Output the [x, y] coordinate of the center of the cell containing the given text.  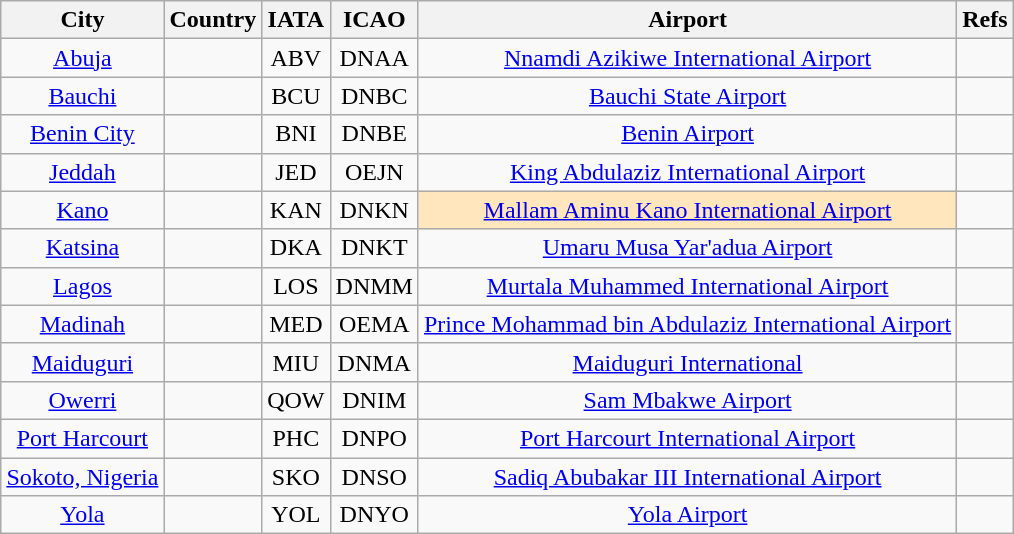
ICAO [374, 20]
Murtala Muhammed International Airport [687, 286]
Jeddah [82, 172]
City [82, 20]
Yola Airport [687, 515]
BCU [296, 96]
QOW [296, 400]
Maiduguri International [687, 362]
SKO [296, 477]
Lagos [82, 286]
ABV [296, 58]
OEMA [374, 324]
DNPO [374, 438]
Abuja [82, 58]
Prince Mohammad bin Abdulaziz International Airport [687, 324]
King Abdulaziz International Airport [687, 172]
Madinah [82, 324]
Benin City [82, 134]
Sadiq Abubakar III International Airport [687, 477]
PHC [296, 438]
Refs [985, 20]
BNI [296, 134]
Airport [687, 20]
DNAA [374, 58]
DNKT [374, 248]
YOL [296, 515]
JED [296, 172]
Bauchi [82, 96]
DNYO [374, 515]
DNMM [374, 286]
Sokoto, Nigeria [82, 477]
Umaru Musa Yar'adua Airport [687, 248]
DKA [296, 248]
Kano [82, 210]
DNKN [374, 210]
Owerri [82, 400]
OEJN [374, 172]
Port Harcourt [82, 438]
Country [213, 20]
DNSO [374, 477]
MED [296, 324]
MIU [296, 362]
LOS [296, 286]
Benin Airport [687, 134]
IATA [296, 20]
DNBC [374, 96]
KAN [296, 210]
DNBE [374, 134]
Nnamdi Azikiwe International Airport [687, 58]
DNIM [374, 400]
Katsina [82, 248]
Maiduguri [82, 362]
Port Harcourt International Airport [687, 438]
Sam Mbakwe Airport [687, 400]
Mallam Aminu Kano International Airport [687, 210]
Bauchi State Airport [687, 96]
DNMA [374, 362]
Yola [82, 515]
